Provide the [X, Y] coordinate of the cell's center where the given text is located.  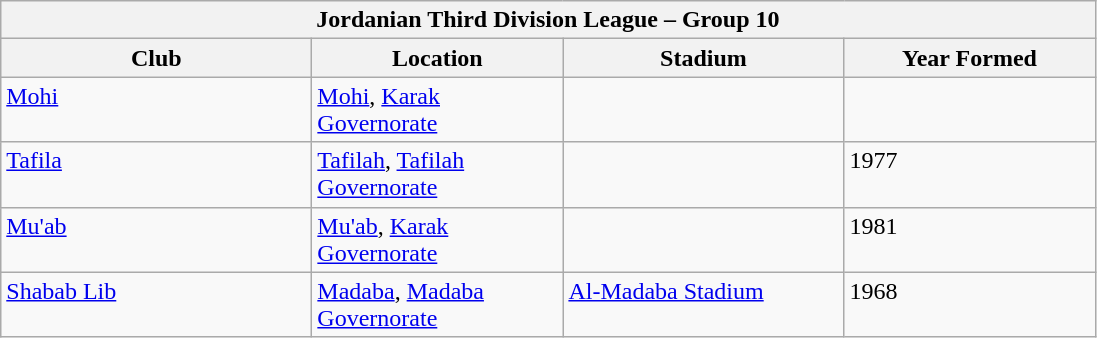
Mu'ab [156, 240]
Tafilah, Tafilah Governorate [438, 174]
Stadium [704, 58]
Mohi, Karak Governorate [438, 110]
Club [156, 58]
Madaba, Madaba Governorate [438, 304]
1968 [970, 304]
Al-Madaba Stadium [704, 304]
1977 [970, 174]
Mohi [156, 110]
Location [438, 58]
Jordanian Third Division League – Group 10 [548, 20]
Mu'ab, Karak Governorate [438, 240]
Tafila [156, 174]
1981 [970, 240]
Year Formed [970, 58]
Shabab Lib [156, 304]
